Determine the [X, Y] coordinate at the center of the cell enclosing the given text.  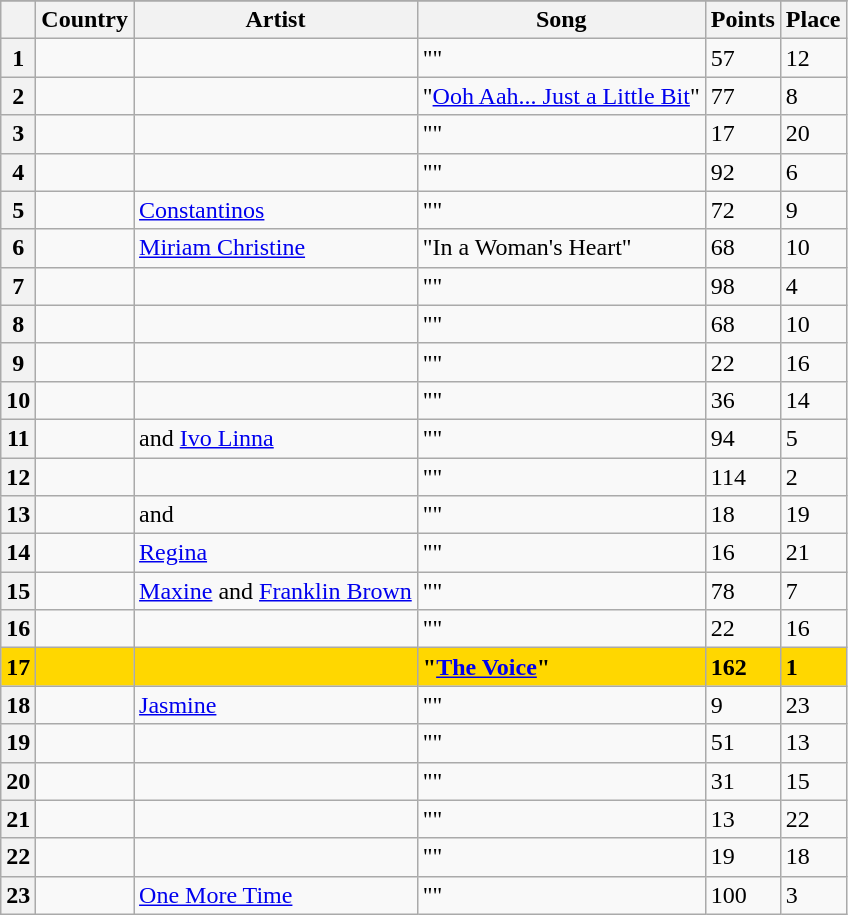
Country [85, 20]
Artist [276, 20]
Regina [276, 553]
Maxine and Franklin Brown [276, 591]
162 [742, 667]
Miriam Christine [276, 248]
114 [742, 477]
Constantinos [276, 210]
72 [742, 210]
51 [742, 743]
77 [742, 96]
11 [18, 438]
and Ivo Linna [276, 438]
"The Voice" [561, 667]
94 [742, 438]
and [276, 515]
78 [742, 591]
31 [742, 781]
Points [742, 20]
92 [742, 172]
Place [813, 20]
"In a Woman's Heart" [561, 248]
98 [742, 286]
"Ooh Aah... Just a Little Bit" [561, 96]
57 [742, 58]
Song [561, 20]
One More Time [276, 895]
Jasmine [276, 705]
100 [742, 895]
36 [742, 400]
